Identify which cell holds the provided text, then report its [X, Y] central coordinate. 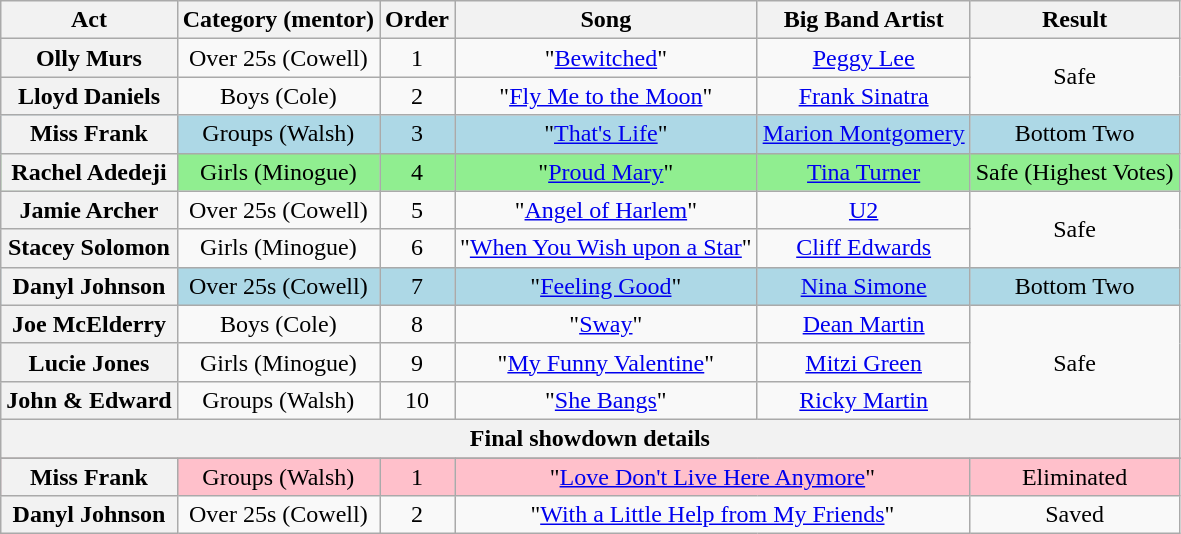
Marion Montgomery [864, 134]
Lloyd Daniels [89, 96]
Mitzi Green [864, 362]
3 [418, 134]
Safe (Highest Votes) [1074, 172]
Tina Turner [864, 172]
Joe McElderry [89, 324]
10 [418, 400]
"That's Life" [606, 134]
Category (mentor) [278, 20]
Olly Murs [89, 58]
"Love Don't Live Here Anymore" [713, 477]
Dean Martin [864, 324]
Big Band Artist [864, 20]
Eliminated [1074, 477]
Peggy Lee [864, 58]
6 [418, 248]
Jamie Archer [89, 210]
Cliff Edwards [864, 248]
Saved [1074, 515]
4 [418, 172]
Stacey Solomon [89, 248]
"My Funny Valentine" [606, 362]
"Bewitched" [606, 58]
Nina Simone [864, 286]
Final showdown details [590, 438]
"Sway" [606, 324]
Result [1074, 20]
"Fly Me to the Moon" [606, 96]
"Proud Mary" [606, 172]
Rachel Adedeji [89, 172]
Ricky Martin [864, 400]
8 [418, 324]
5 [418, 210]
U2 [864, 210]
"Feeling Good" [606, 286]
Frank Sinatra [864, 96]
John & Edward [89, 400]
"With a Little Help from My Friends" [713, 515]
9 [418, 362]
Lucie Jones [89, 362]
Order [418, 20]
"She Bangs" [606, 400]
"Angel of Harlem" [606, 210]
Act [89, 20]
Song [606, 20]
"When You Wish upon a Star" [606, 248]
7 [418, 286]
